Find where the given text appears and provide that cell's center as [X, Y] coordinate. 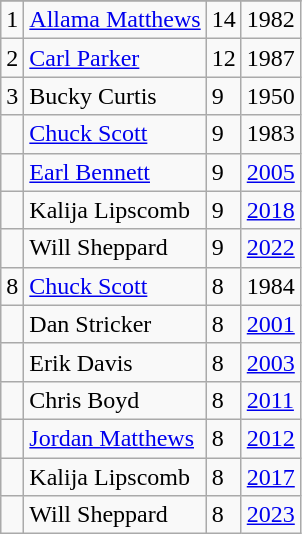
Dan Stricker [115, 324]
2003 [270, 362]
2001 [270, 324]
Jordan Matthews [115, 438]
Bucky Curtis [115, 96]
1950 [270, 96]
12 [224, 58]
2017 [270, 477]
1983 [270, 134]
1987 [270, 58]
2 [12, 58]
Chris Boyd [115, 400]
2022 [270, 248]
2023 [270, 515]
1984 [270, 286]
1982 [270, 20]
3 [12, 96]
Erik Davis [115, 362]
2012 [270, 438]
Carl Parker [115, 58]
2011 [270, 400]
2018 [270, 210]
Allama Matthews [115, 20]
2005 [270, 172]
14 [224, 20]
Earl Bennett [115, 172]
1 [12, 20]
